Determine the [x, y] coordinate at the center of the cell enclosing the given text.  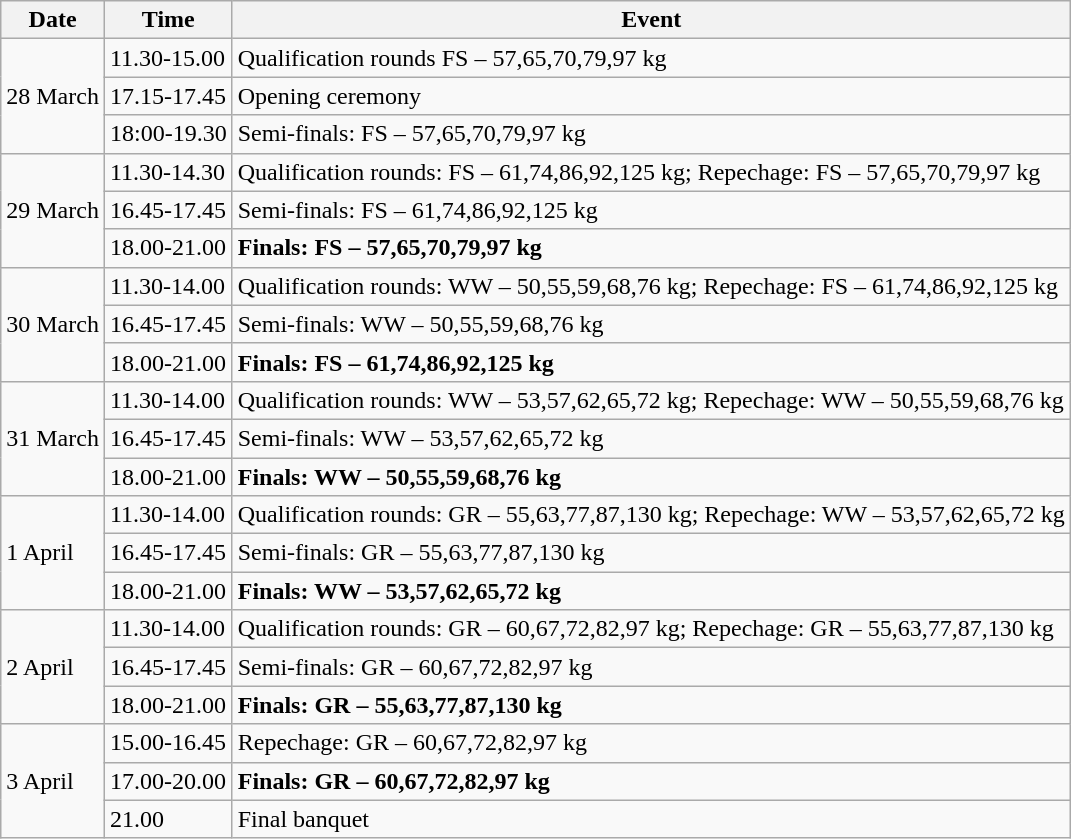
Qualification rounds: WW – 53,57,62,65,72 kg; Repechage: WW – 50,55,59,68,76 kg [651, 400]
Final banquet [651, 819]
Finals: GR – 55,63,77,87,130 kg [651, 705]
Finals: WW – 53,57,62,65,72 kg [651, 591]
Event [651, 20]
Qualification rounds: GR – 60,67,72,82,97 kg; Repechage: GR – 55,63,77,87,130 kg [651, 629]
17.00-20.00 [168, 781]
Repechage: GR – 60,67,72,82,97 kg [651, 743]
Semi-finals: WW – 50,55,59,68,76 kg [651, 324]
Opening ceremony [651, 96]
17.15-17.45 [168, 96]
Semi-finals: FS – 57,65,70,79,97 kg [651, 134]
18:00-19.30 [168, 134]
Finals: FS – 61,74,86,92,125 kg [651, 362]
Qualification rounds FS – 57,65,70,79,97 kg [651, 58]
11.30-14.30 [168, 172]
Qualification rounds: FS – 61,74,86,92,125 kg; Repechage: FS – 57,65,70,79,97 kg [651, 172]
Time [168, 20]
28 March [53, 96]
29 March [53, 210]
31 March [53, 438]
Qualification rounds: GR – 55,63,77,87,130 kg; Repechage: WW – 53,57,62,65,72 kg [651, 515]
Finals: GR – 60,67,72,82,97 kg [651, 781]
21.00 [168, 819]
30 March [53, 324]
2 April [53, 667]
Date [53, 20]
Semi-finals: GR – 55,63,77,87,130 kg [651, 553]
15.00-16.45 [168, 743]
Finals: WW – 50,55,59,68,76 kg [651, 477]
3 April [53, 781]
Semi-finals: WW – 53,57,62,65,72 kg [651, 438]
11.30-15.00 [168, 58]
1 April [53, 553]
Semi-finals: GR – 60,67,72,82,97 kg [651, 667]
Finals: FS – 57,65,70,79,97 kg [651, 248]
Qualification rounds: WW – 50,55,59,68,76 kg; Repechage: FS – 61,74,86,92,125 kg [651, 286]
Semi-finals: FS – 61,74,86,92,125 kg [651, 210]
